Provide the [X, Y] coordinate of the cell's center where the given text is located.  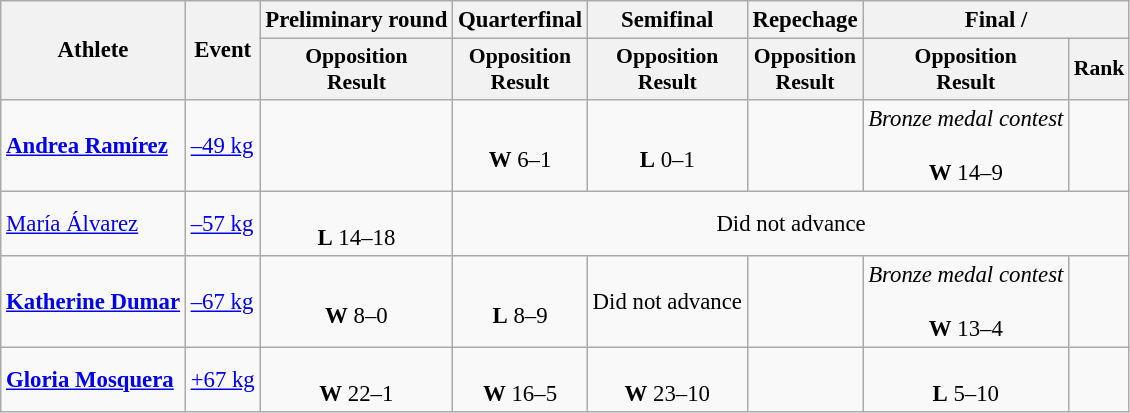
W 6–1 [520, 146]
Rank [1100, 70]
L 0–1 [667, 146]
W 8–0 [356, 302]
–67 kg [222, 302]
Quarterfinal [520, 20]
María Álvarez [94, 224]
Bronze medal contestW 13–4 [966, 302]
Event [222, 50]
L 8–9 [520, 302]
Athlete [94, 50]
–49 kg [222, 146]
Repechage [805, 20]
–57 kg [222, 224]
Gloria Mosquera [94, 380]
W 23–10 [667, 380]
+67 kg [222, 380]
L 14–18 [356, 224]
Preliminary round [356, 20]
Final / [996, 20]
Katherine Dumar [94, 302]
W 16–5 [520, 380]
Semifinal [667, 20]
Andrea Ramírez [94, 146]
W 22–1 [356, 380]
Bronze medal contestW 14–9 [966, 146]
L 5–10 [966, 380]
